Capture the cell that displays the provided text and extract its [x, y] central coordinate. 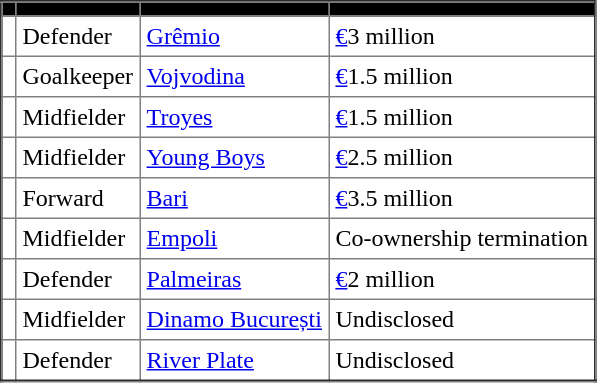
Forward [78, 198]
Bari [234, 198]
Grêmio [234, 36]
€3.5 million [462, 198]
Dinamo București [234, 319]
Vojvodina [234, 76]
Palmeiras [234, 279]
Empoli [234, 238]
€2.5 million [462, 157]
Co-ownership termination [462, 238]
€2 million [462, 279]
Young Boys [234, 157]
Goalkeeper [78, 76]
€3 million [462, 36]
Troyes [234, 117]
River Plate [234, 360]
